Return [x, y] of the center of cell containing provided text 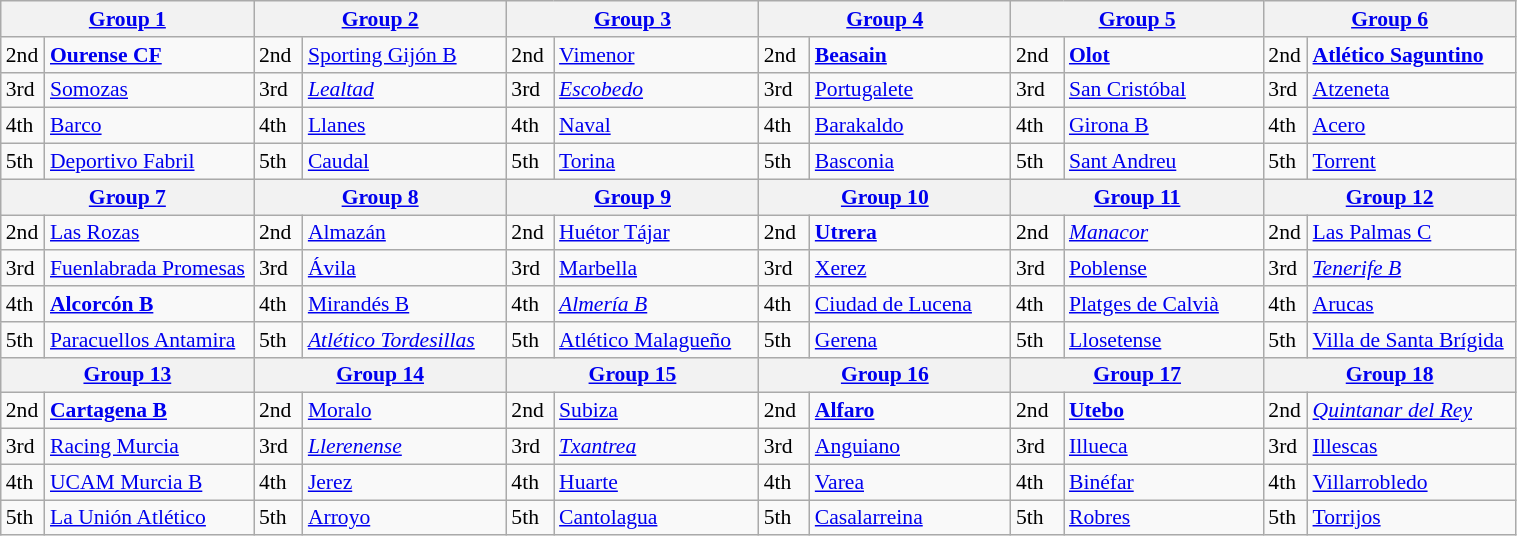
Barakaldo [910, 126]
Alfaro [910, 411]
Somozas [150, 90]
Illueca [1164, 447]
Platges de Calvià [1164, 304]
Girona B [1164, 126]
Group 12 [1390, 197]
Sporting Gijón B [404, 55]
Almazán [404, 233]
Llerenense [404, 447]
Torrijos [1412, 518]
Acero [1412, 126]
Group 9 [632, 197]
Ourense CF [150, 55]
Subiza [656, 411]
Group 14 [380, 375]
Group 18 [1390, 375]
Group 8 [380, 197]
Atlético Tordesillas [404, 340]
Las Rozas [150, 233]
Atlético Malagueño [656, 340]
Deportivo Fabril [150, 162]
Group 5 [1137, 19]
Racing Murcia [150, 447]
Naval [656, 126]
Sant Andreu [1164, 162]
Torrent [1412, 162]
Binéfar [1164, 482]
Group 17 [1137, 375]
Group 11 [1137, 197]
Villa de Santa Brígida [1412, 340]
Cantolagua [656, 518]
San Cristóbal [1164, 90]
Atlético Saguntino [1412, 55]
Utrera [910, 233]
Group 4 [885, 19]
Caudal [404, 162]
Villarrobledo [1412, 482]
Jerez [404, 482]
Txantrea [656, 447]
Ciudad de Lucena [910, 304]
Llosetense [1164, 340]
Xerez [910, 269]
Group 3 [632, 19]
Group 1 [128, 19]
Group 6 [1390, 19]
Group 13 [128, 375]
Huétor Tájar [656, 233]
Arucas [1412, 304]
Arroyo [404, 518]
Utebo [1164, 411]
Almería B [656, 304]
Group 15 [632, 375]
Paracuellos Antamira [150, 340]
Vimenor [656, 55]
Cartagena B [150, 411]
Group 2 [380, 19]
Llanes [404, 126]
Atzeneta [1412, 90]
Quintanar del Rey [1412, 411]
Las Palmas C [1412, 233]
Manacor [1164, 233]
Huarte [656, 482]
Mirandés B [404, 304]
Portugalete [910, 90]
Tenerife B [1412, 269]
Varea [910, 482]
Beasain [910, 55]
Lealtad [404, 90]
Group 16 [885, 375]
Robres [1164, 518]
Barco [150, 126]
Gerena [910, 340]
Anguiano [910, 447]
Group 10 [885, 197]
Illescas [1412, 447]
Casalarreina [910, 518]
La Unión Atlético [150, 518]
Escobedo [656, 90]
Torina [656, 162]
Group 7 [128, 197]
Fuenlabrada Promesas [150, 269]
Basconia [910, 162]
Marbella [656, 269]
Poblense [1164, 269]
Ávila [404, 269]
Alcorcón B [150, 304]
Olot [1164, 55]
Moralo [404, 411]
UCAM Murcia B [150, 482]
